Extract the (X, Y) coordinate from the center of the cell holding the provided text.  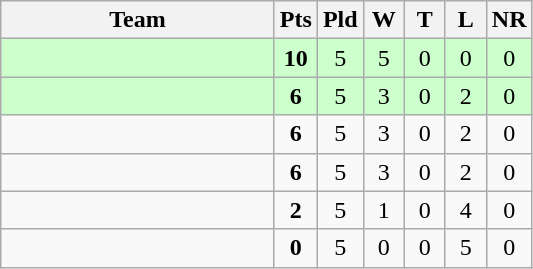
Pts (296, 20)
10 (296, 58)
1 (384, 210)
NR (509, 20)
Pld (340, 20)
Team (138, 20)
W (384, 20)
T (424, 20)
4 (466, 210)
L (466, 20)
